Return [X, Y] of the center of cell containing provided text 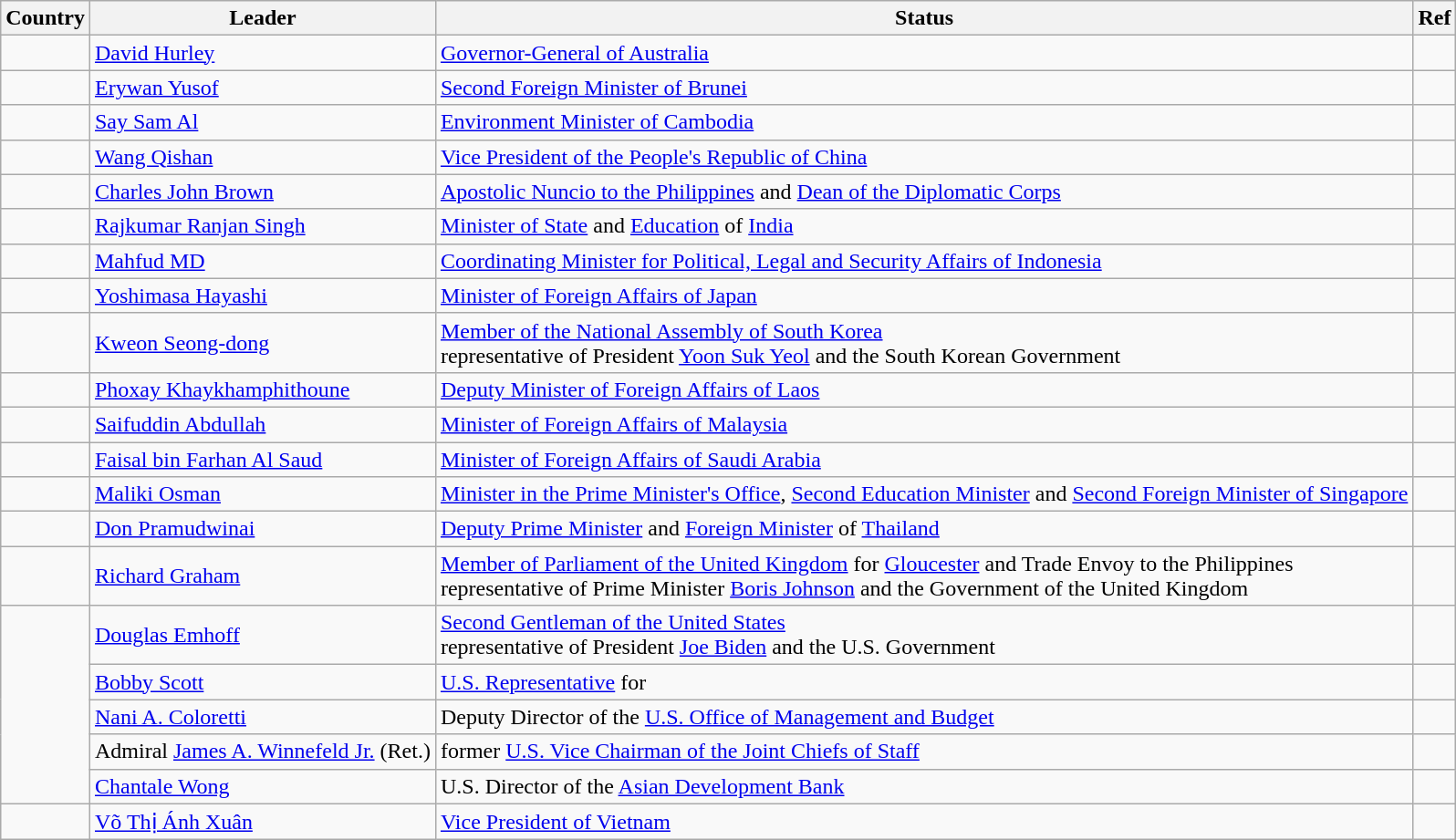
Country [46, 18]
Minister of Foreign Affairs of Malaysia [923, 424]
Member of the National Assembly of South Korea representative of President Yoon Suk Yeol and the South Korean Government [923, 343]
Mahfud MD [263, 261]
Deputy Prime Minister and Foreign Minister of Thailand [923, 529]
Erywan Yusof [263, 88]
Deputy Director of the U.S. Office of Management and Budget [923, 717]
Minister of Foreign Affairs of Saudi Arabia [923, 459]
Minister in the Prime Minister's Office, Second Education Minister and Second Foreign Minister of Singapore [923, 494]
Admiral James A. Winnefeld Jr. (Ret.) [263, 752]
former U.S. Vice Chairman of the Joint Chiefs of Staff [923, 752]
Minister of State and Education of India [923, 226]
Coordinating Minister for Political, Legal and Security Affairs of Indonesia [923, 261]
Vice President of Vietnam [923, 822]
Wang Qishan [263, 157]
Governor-General of Australia [923, 53]
Environment Minister of Cambodia [923, 122]
Faisal bin Farhan Al Saud [263, 459]
Don Pramudwinai [263, 529]
Kweon Seong-dong [263, 343]
Nani A. Coloretti [263, 717]
David Hurley [263, 53]
Second Foreign Minister of Brunei [923, 88]
Apostolic Nuncio to the Philippines and Dean of the Diplomatic Corps [923, 192]
Status [923, 18]
Vice President of the People's Republic of China [923, 157]
Say Sam Al [263, 122]
Leader [263, 18]
Phoxay Khaykhamphithoune [263, 389]
Minister of Foreign Affairs of Japan [923, 296]
Bobby Scott [263, 682]
Ref [1434, 18]
Yoshimasa Hayashi [263, 296]
Chantale Wong [263, 786]
Second Gentleman of the United States representative of President Joe Biden and the U.S. Government [923, 635]
U.S. Director of the Asian Development Bank [923, 786]
Võ Thị Ánh Xuân [263, 822]
Maliki Osman [263, 494]
Saifuddin Abdullah [263, 424]
Rajkumar Ranjan Singh [263, 226]
Richard Graham [263, 576]
Charles John Brown [263, 192]
Deputy Minister of Foreign Affairs of Laos [923, 389]
U.S. Representative for [923, 682]
Douglas Emhoff [263, 635]
